Locate the cell with the specified text and output its [X, Y] center coordinate. 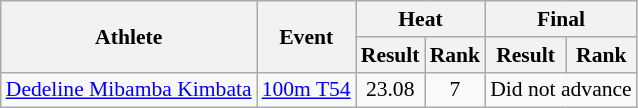
100m T54 [306, 90]
7 [456, 90]
Athlete [129, 36]
Dedeline Mibamba Kimbata [129, 90]
23.08 [390, 90]
Heat [420, 19]
Final [561, 19]
Did not advance [561, 90]
Event [306, 36]
